Detect which cell encompasses the target text, then output its (X, Y) center coordinate. 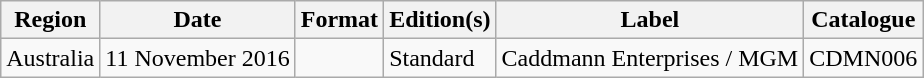
Format (339, 20)
11 November 2016 (198, 58)
Edition(s) (440, 20)
Standard (440, 58)
Caddmann Enterprises / MGM (650, 58)
Label (650, 20)
Region (50, 20)
Date (198, 20)
Australia (50, 58)
Catalogue (864, 20)
CDMN006 (864, 58)
